Determine the [X, Y] coordinate at the center of the cell enclosing the given text.  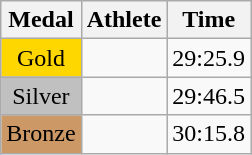
Silver [41, 96]
Gold [41, 58]
Time [209, 20]
Medal [41, 20]
29:46.5 [209, 96]
29:25.9 [209, 58]
Athlete [124, 20]
30:15.8 [209, 134]
Bronze [41, 134]
